Search for the cell housing the specified text and yield its [X, Y] center coordinate. 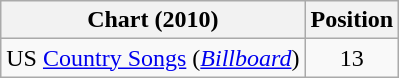
Chart (2010) [153, 20]
Position [352, 20]
13 [352, 58]
US Country Songs (Billboard) [153, 58]
